Return the [X, Y] coordinate for the center point of the cell that contains the specified text.  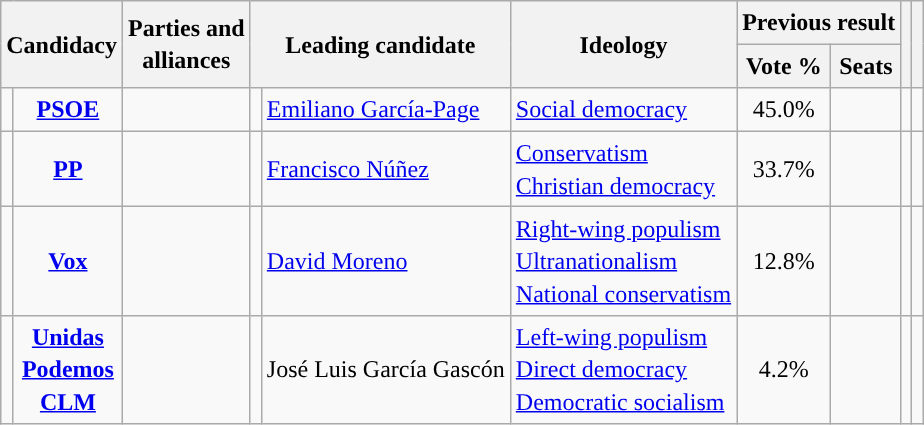
Previous result [819, 22]
David Moreno [386, 261]
José Luis García Gascón [386, 369]
Emiliano García-Page [386, 110]
Candidacy [62, 44]
45.0% [784, 110]
33.7% [784, 169]
UnidasPodemosCLM [68, 369]
Right-wing populismUltranationalismNational conservatism [623, 261]
Parties andalliances [187, 44]
PSOE [68, 110]
Seats [866, 66]
Social democracy [623, 110]
12.8% [784, 261]
Vox [68, 261]
Vote % [784, 66]
Leading candidate [380, 44]
Francisco Núñez [386, 169]
Ideology [623, 44]
PP [68, 169]
Left-wing populismDirect democracyDemocratic socialism [623, 369]
4.2% [784, 369]
ConservatismChristian democracy [623, 169]
